Return (X, Y) of the center of cell containing provided text 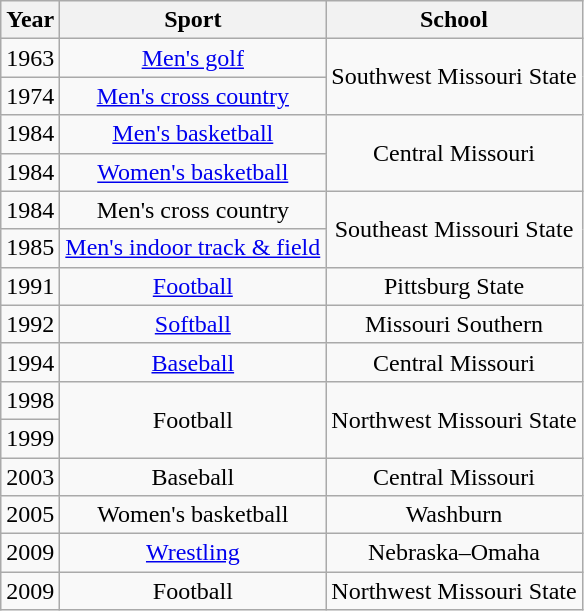
Missouri Southern (454, 324)
School (454, 20)
Wrestling (193, 553)
1998 (30, 400)
Nebraska–Omaha (454, 553)
Men's basketball (193, 134)
Men's golf (193, 58)
Softball (193, 324)
1985 (30, 248)
Men's indoor track & field (193, 248)
Year (30, 20)
1974 (30, 96)
2003 (30, 477)
1999 (30, 438)
Sport (193, 20)
Washburn (454, 515)
Pittsburg State (454, 286)
Southwest Missouri State (454, 77)
1991 (30, 286)
1963 (30, 58)
1994 (30, 362)
1992 (30, 324)
2005 (30, 515)
Southeast Missouri State (454, 229)
